Determine the (X, Y) coordinate at the center of the cell enclosing the given text.  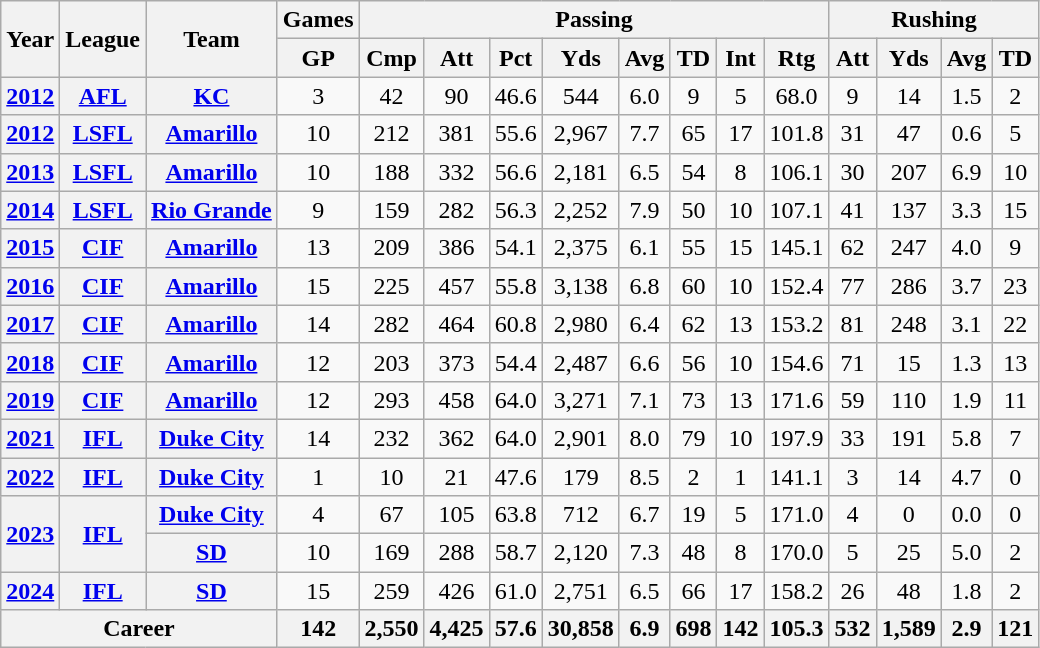
532 (852, 629)
2019 (30, 400)
54.1 (516, 248)
3.3 (966, 210)
2,181 (580, 172)
207 (908, 172)
2023 (30, 534)
Year (30, 39)
23 (1016, 286)
55.8 (516, 286)
2024 (30, 591)
81 (852, 324)
63.8 (516, 515)
141.1 (796, 477)
6.4 (644, 324)
2013 (30, 172)
159 (392, 210)
6.8 (644, 286)
66 (694, 591)
145.1 (796, 248)
6.1 (644, 248)
League (103, 39)
426 (456, 591)
56 (694, 362)
191 (908, 438)
7.7 (644, 134)
6.0 (644, 96)
3,271 (580, 400)
58.7 (516, 553)
171.6 (796, 400)
362 (456, 438)
169 (392, 553)
106.1 (796, 172)
68.0 (796, 96)
46.6 (516, 96)
153.2 (796, 324)
171.0 (796, 515)
6.7 (644, 515)
8.0 (644, 438)
2,120 (580, 553)
8.5 (644, 477)
Games (318, 20)
457 (456, 286)
Rtg (796, 58)
101.8 (796, 134)
110 (908, 400)
4.0 (966, 248)
458 (456, 400)
3.7 (966, 286)
50 (694, 210)
7.1 (644, 400)
197.9 (796, 438)
105.3 (796, 629)
1.8 (966, 591)
7 (1016, 438)
248 (908, 324)
41 (852, 210)
373 (456, 362)
288 (456, 553)
2,901 (580, 438)
65 (694, 134)
4,425 (456, 629)
3,138 (580, 286)
5.8 (966, 438)
60 (694, 286)
55.6 (516, 134)
2014 (30, 210)
105 (456, 515)
47.6 (516, 477)
2021 (30, 438)
137 (908, 210)
212 (392, 134)
25 (908, 553)
7.9 (644, 210)
232 (392, 438)
42 (392, 96)
Rushing (934, 20)
2.9 (966, 629)
2016 (30, 286)
79 (694, 438)
4.7 (966, 477)
77 (852, 286)
Pct (516, 58)
KC (212, 96)
170.0 (796, 553)
2018 (30, 362)
1.3 (966, 362)
332 (456, 172)
56.3 (516, 210)
152.4 (796, 286)
19 (694, 515)
73 (694, 400)
464 (456, 324)
47 (908, 134)
71 (852, 362)
544 (580, 96)
33 (852, 438)
225 (392, 286)
90 (456, 96)
Int (740, 58)
Passing (594, 20)
107.1 (796, 210)
1.9 (966, 400)
59 (852, 400)
21 (456, 477)
2,967 (580, 134)
2,751 (580, 591)
67 (392, 515)
54 (694, 172)
188 (392, 172)
1,589 (908, 629)
381 (456, 134)
30,858 (580, 629)
6.6 (644, 362)
712 (580, 515)
31 (852, 134)
121 (1016, 629)
5.0 (966, 553)
3.1 (966, 324)
22 (1016, 324)
54.4 (516, 362)
56.6 (516, 172)
Team (212, 39)
26 (852, 591)
0.0 (966, 515)
57.6 (516, 629)
0.6 (966, 134)
2,550 (392, 629)
30 (852, 172)
7.3 (644, 553)
55 (694, 248)
11 (1016, 400)
1.5 (966, 96)
259 (392, 591)
60.8 (516, 324)
158.2 (796, 591)
2,252 (580, 210)
293 (392, 400)
Cmp (392, 58)
247 (908, 248)
203 (392, 362)
698 (694, 629)
286 (908, 286)
386 (456, 248)
Career (140, 629)
GP (318, 58)
154.6 (796, 362)
209 (392, 248)
2,487 (580, 362)
2,980 (580, 324)
2015 (30, 248)
2017 (30, 324)
2,375 (580, 248)
AFL (103, 96)
61.0 (516, 591)
2022 (30, 477)
Rio Grande (212, 210)
179 (580, 477)
